From the cell containing the given text, extract its center point as [x, y] coordinate. 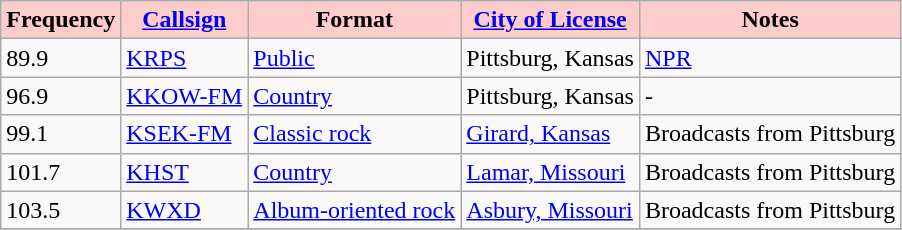
KRPS [184, 58]
KHST [184, 172]
KWXD [184, 210]
101.7 [61, 172]
103.5 [61, 210]
Asbury, Missouri [550, 210]
NPR [770, 58]
Notes [770, 20]
- [770, 96]
99.1 [61, 134]
Lamar, Missouri [550, 172]
Public [354, 58]
Classic rock [354, 134]
Callsign [184, 20]
KKOW-FM [184, 96]
Format [354, 20]
89.9 [61, 58]
Album-oriented rock [354, 210]
KSEK-FM [184, 134]
City of License [550, 20]
96.9 [61, 96]
Girard, Kansas [550, 134]
Frequency [61, 20]
